Locate the cell with the specified text and output its [x, y] center coordinate. 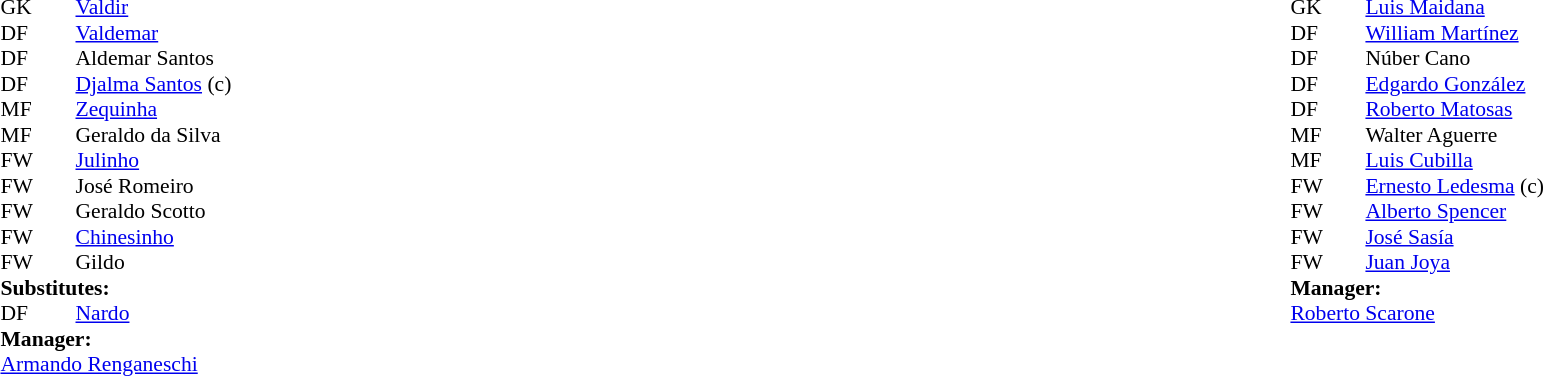
Chinesinho [154, 237]
Manager: [116, 339]
Julinho [154, 161]
Nardo [154, 313]
Valdemar [154, 33]
Zequinha [154, 109]
Gildo [154, 263]
Aldemar Santos [154, 59]
Geraldo da Silva [154, 135]
Djalma Santos (c) [154, 84]
Substitutes: [116, 288]
Geraldo Scotto [154, 211]
José Romeiro [154, 186]
